Return [x, y] of the center of cell containing provided text 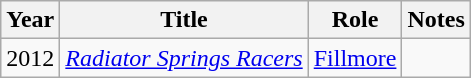
Year [30, 20]
Fillmore [355, 58]
Role [355, 20]
Title [184, 20]
Notes [436, 20]
Radiator Springs Racers [184, 58]
2012 [30, 58]
